Return the [X, Y] coordinate for the center point of the cell that contains the specified text.  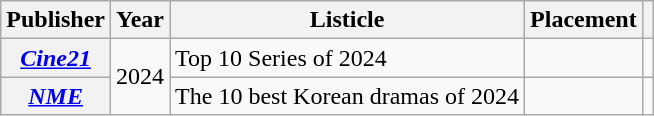
Publisher [56, 20]
Top 10 Series of 2024 [348, 58]
Year [140, 20]
Cine21 [56, 58]
Listicle [348, 20]
NME [56, 96]
Placement [584, 20]
2024 [140, 77]
The 10 best Korean dramas of 2024 [348, 96]
